Return (X, Y) of the center of cell containing provided text 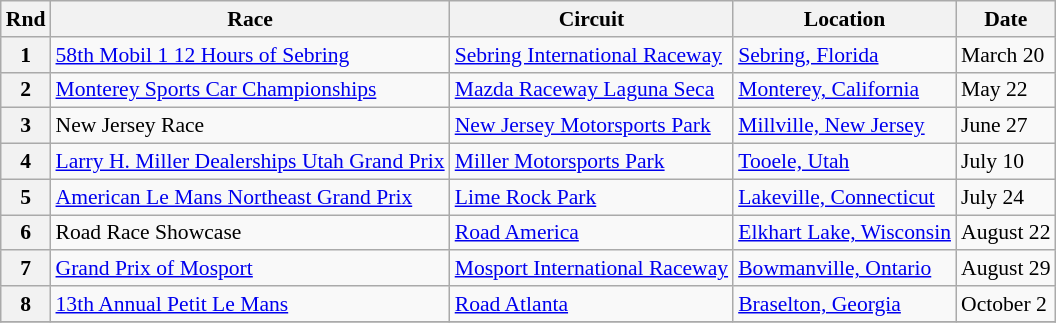
June 27 (1006, 126)
New Jersey Motorsports Park (592, 126)
6 (26, 233)
March 20 (1006, 55)
Grand Prix of Mosport (250, 269)
Road Atlanta (592, 304)
Larry H. Miller Dealerships Utah Grand Prix (250, 162)
American Le Mans Northeast Grand Prix (250, 197)
Monterey Sports Car Championships (250, 90)
August 29 (1006, 269)
8 (26, 304)
Monterey, California (844, 90)
Tooele, Utah (844, 162)
Road Race Showcase (250, 233)
Rnd (26, 19)
Lime Rock Park (592, 197)
4 (26, 162)
May 22 (1006, 90)
Elkhart Lake, Wisconsin (844, 233)
October 2 (1006, 304)
July 10 (1006, 162)
5 (26, 197)
Date (1006, 19)
Road America (592, 233)
2 (26, 90)
Braselton, Georgia (844, 304)
3 (26, 126)
7 (26, 269)
July 24 (1006, 197)
Race (250, 19)
Lakeville, Connecticut (844, 197)
Millville, New Jersey (844, 126)
Sebring International Raceway (592, 55)
New Jersey Race (250, 126)
Circuit (592, 19)
Mazda Raceway Laguna Seca (592, 90)
August 22 (1006, 233)
13th Annual Petit Le Mans (250, 304)
58th Mobil 1 12 Hours of Sebring (250, 55)
1 (26, 55)
Sebring, Florida (844, 55)
Miller Motorsports Park (592, 162)
Bowmanville, Ontario (844, 269)
Mosport International Raceway (592, 269)
Location (844, 19)
